Detect which cell encompasses the target text, then output its (X, Y) center coordinate. 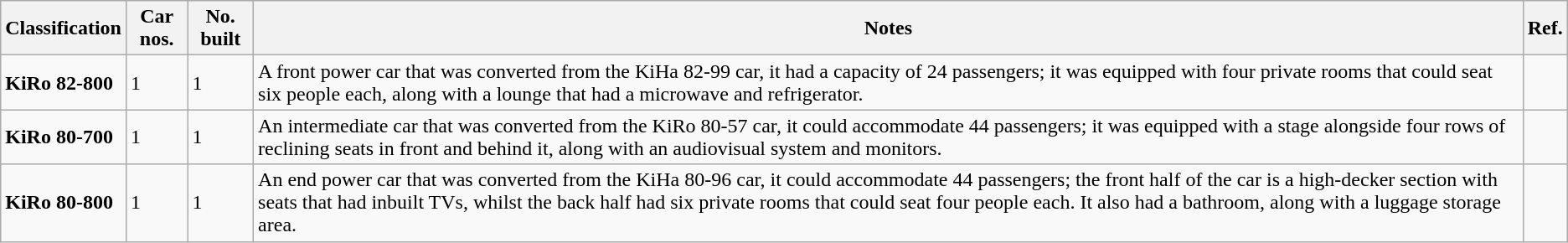
No. built (221, 28)
Classification (64, 28)
Notes (889, 28)
KiRo 80-800 (64, 203)
Car nos. (156, 28)
KiRo 82-800 (64, 82)
Ref. (1545, 28)
KiRo 80-700 (64, 137)
